Search for the cell housing the specified text and yield its (x, y) center coordinate. 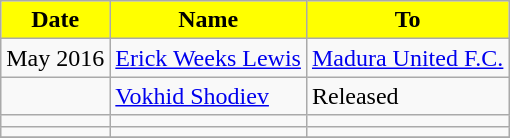
Vokhid Shodiev (208, 96)
Madura United F.C. (407, 58)
Name (208, 20)
Date (56, 20)
May 2016 (56, 58)
Erick Weeks Lewis (208, 58)
Released (407, 96)
To (407, 20)
